Capture the cell that displays the provided text and extract its [x, y] central coordinate. 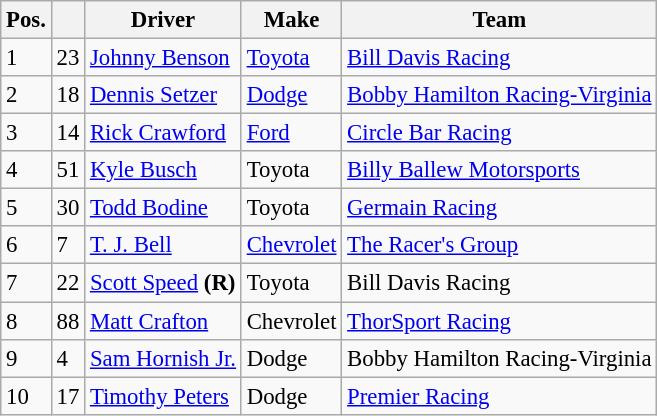
8 [26, 321]
18 [68, 95]
Scott Speed (R) [164, 283]
9 [26, 358]
23 [68, 58]
1 [26, 58]
Team [500, 20]
10 [26, 396]
Sam Hornish Jr. [164, 358]
30 [68, 208]
6 [26, 245]
Billy Ballew Motorsports [500, 170]
14 [68, 133]
Make [291, 20]
Germain Racing [500, 208]
Pos. [26, 20]
Premier Racing [500, 396]
5 [26, 208]
The Racer's Group [500, 245]
Circle Bar Racing [500, 133]
Ford [291, 133]
Matt Crafton [164, 321]
2 [26, 95]
3 [26, 133]
22 [68, 283]
Rick Crawford [164, 133]
Dennis Setzer [164, 95]
T. J. Bell [164, 245]
51 [68, 170]
ThorSport Racing [500, 321]
Todd Bodine [164, 208]
17 [68, 396]
Driver [164, 20]
Kyle Busch [164, 170]
Timothy Peters [164, 396]
88 [68, 321]
Johnny Benson [164, 58]
